Output the [X, Y] coordinate of the center of the cell containing the given text.  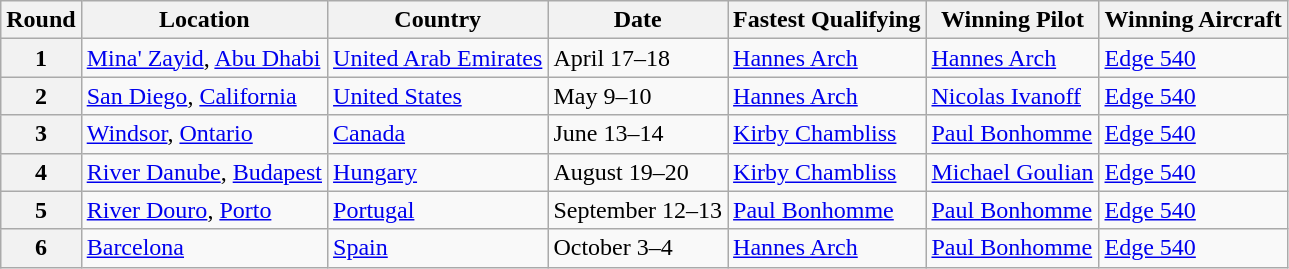
Winning Aircraft [1193, 20]
United Arab Emirates [438, 58]
United States [438, 96]
Country [438, 20]
Winning Pilot [1012, 20]
May 9–10 [638, 96]
5 [41, 210]
Spain [438, 248]
September 12–13 [638, 210]
Mina' Zayid, Abu Dhabi [204, 58]
San Diego, California [204, 96]
River Danube, Budapest [204, 172]
Fastest Qualifying [827, 20]
August 19–20 [638, 172]
3 [41, 134]
Round [41, 20]
Nicolas Ivanoff [1012, 96]
October 3–4 [638, 248]
4 [41, 172]
River Douro, Porto [204, 210]
April 17–18 [638, 58]
Canada [438, 134]
Portugal [438, 210]
6 [41, 248]
Hungary [438, 172]
June 13–14 [638, 134]
2 [41, 96]
1 [41, 58]
Location [204, 20]
Date [638, 20]
Michael Goulian [1012, 172]
Windsor, Ontario [204, 134]
Barcelona [204, 248]
